Search for the cell housing the specified text and yield its (x, y) center coordinate. 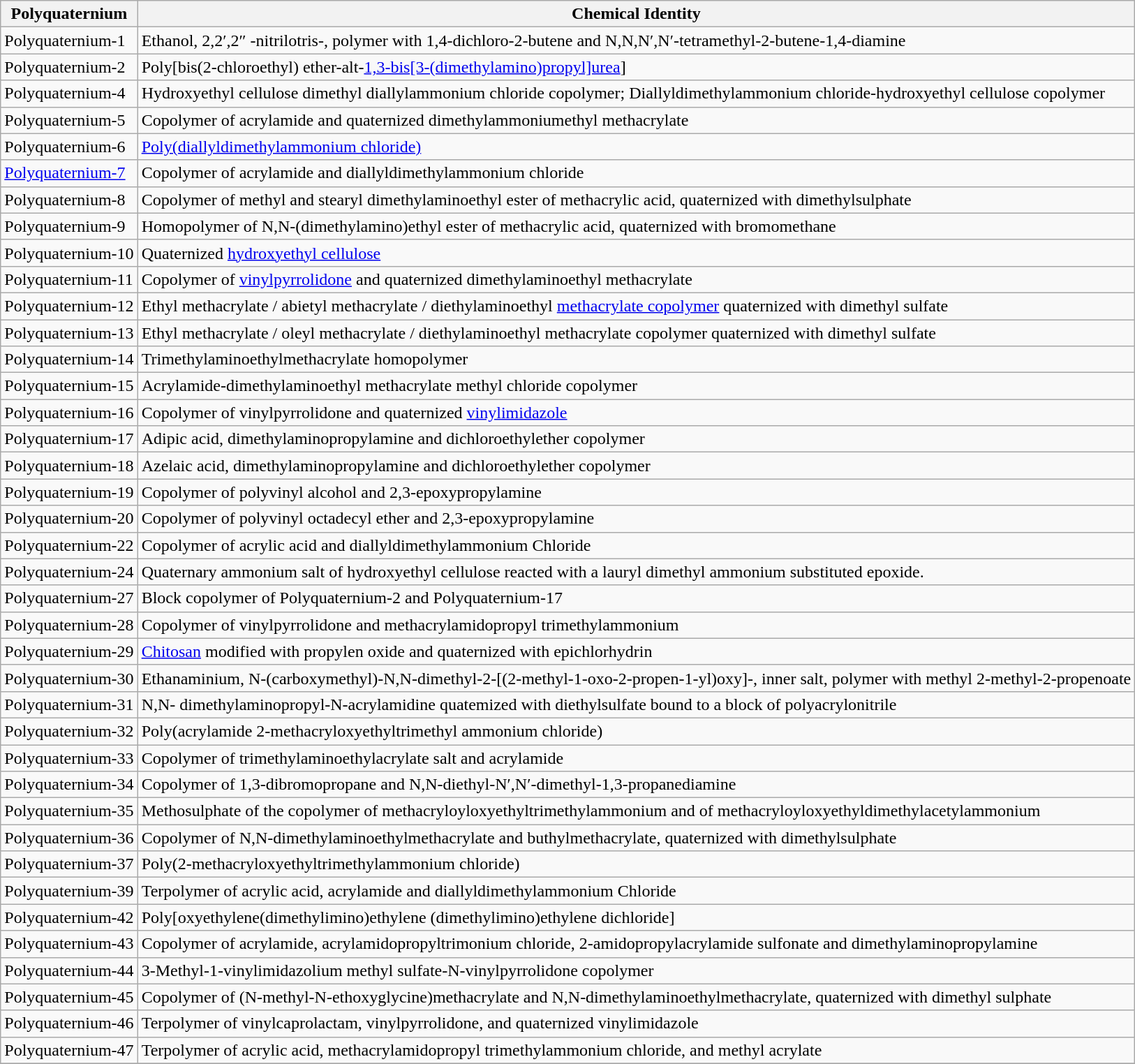
Azelaic acid, dimethylaminopropylamine and dichloroethylether copolymer (637, 466)
Polyquaternium-1 (69, 40)
Copolymer of acrylic acid and diallyldimethylammonium Chloride (637, 545)
Ethanol, 2,2′,2″ -nitrilotris-, polymer with 1,4-dichloro-2-butene and N,N,N′,N′-tetramethyl-2-butene-1,4-diamine (637, 40)
Polyquaternium-13 (69, 333)
Copolymer of acrylamide and diallyldimethylammonium chloride (637, 173)
Polyquaternium-11 (69, 279)
Polyquaternium-10 (69, 253)
Polyquaternium-12 (69, 306)
Polyquaternium-20 (69, 519)
Polyquaternium-22 (69, 545)
Methosulphate of the copolymer of methacryloyloxyethyltrimethylammonium and of methacryloyloxyethyldimethylacetylammonium (637, 811)
Polyquaternium-17 (69, 439)
Polyquaternium-31 (69, 704)
Polyquaternium-18 (69, 466)
Polyquaternium-4 (69, 94)
Polyquaternium-44 (69, 970)
Polyquaternium-39 (69, 891)
Polyquaternium-37 (69, 864)
Polyquaternium-33 (69, 758)
Hydroxyethyl cellulose dimethyl diallylammonium chloride copolymer; Diallyldimethylammonium chloride-hydroxyethyl cellulose copolymer (637, 94)
N,N- dimethylaminopropyl-N-acrylamidine quatemized with diethylsulfate bound to a block of polyacrylonitrile (637, 704)
Adipic acid, dimethylaminopropylamine and dichloroethylether copolymer (637, 439)
Polyquaternium-32 (69, 731)
Ethanaminium, N-(carboxymethyl)-N,N-dimethyl-2-[(2-methyl-1-oxo-2-propen-1-yl)oxy]-, inner salt, polymer with methyl 2-methyl-2-propenoate (637, 678)
Polyquaternium-46 (69, 1024)
Chemical Identity (637, 14)
Copolymer of methyl and stearyl dimethylaminoethyl ester of methacrylic acid, quaternized with dimethylsulphate (637, 200)
Copolymer of trimethylaminoethylacrylate salt and acrylamide (637, 758)
Polyquaternium-35 (69, 811)
Trimethylaminoethylmethacrylate homopolymer (637, 360)
Polyquaternium-30 (69, 678)
Poly[oxyethylene(dimethylimino)ethylene (dimethylimino)ethylene dichloride] (637, 917)
Copolymer of vinylpyrrolidone and methacrylamidopropyl trimethylammonium (637, 625)
Copolymer of 1,3-dibromopropane and N,N-diethyl-N′,N′-dimethyl-1,3-propanediamine (637, 785)
Polyquaternium-47 (69, 1050)
Polyquaternium-14 (69, 360)
Copolymer of vinylpyrrolidone and quaternized dimethylaminoethyl methacrylate (637, 279)
Polyquaternium-7 (69, 173)
Polyquaternium-2 (69, 67)
Ethyl methacrylate / oleyl methacrylate / diethylaminoethyl methacrylate copolymer quaternized with dimethyl sulfate (637, 333)
Terpolymer of acrylic acid, acrylamide and diallyldimethylammonium Chloride (637, 891)
Poly(diallyldimethylammonium chloride) (637, 147)
Block copolymer of Polyquaternium-2 and Polyquaternium-17 (637, 598)
Polyquaternium-36 (69, 838)
Polyquaternium-43 (69, 944)
Polyquaternium-5 (69, 120)
Acrylamide-dimethylaminoethyl methacrylate methyl chloride copolymer (637, 386)
Polyquaternium-15 (69, 386)
Copolymer of acrylamide and quaternized dimethylammoniumethyl methacrylate (637, 120)
Terpolymer of acrylic acid, methacrylamidopropyl trimethylammonium chloride, and methyl acrylate (637, 1050)
Poly(2-methacryloxyethyltrimethylammonium chloride) (637, 864)
Polyquaternium-45 (69, 997)
Copolymer of acrylamide, acrylamidopropyltrimonium chloride, 2-amidopropylacrylamide sulfonate and dimethylaminopropylamine (637, 944)
Polyquaternium-28 (69, 625)
3-Methyl-1-vinylimidazolium methyl sulfate-N-vinylpyrrolidone copolymer (637, 970)
Polyquaternium-42 (69, 917)
Polyquaternium-34 (69, 785)
Polyquaternium-9 (69, 226)
Copolymer of N,N-dimethylaminoethylmethacrylate and buthylmethacrylate, quaternized with dimethylsulphate (637, 838)
Copolymer of polyvinyl octadecyl ether and 2,3-epoxypropylamine (637, 519)
Chitosan modified with propylen oxide and quaternized with epichlorhydrin (637, 651)
Poly(acrylamide 2-methacryloxyethyltrimethyl ammonium chloride) (637, 731)
Ethyl methacrylate / abietyl methacrylate / diethylaminoethyl methacrylate copolymer quaternized with dimethyl sulfate (637, 306)
Polyquaternium-16 (69, 413)
Polyquaternium (69, 14)
Poly[bis(2-chloroethyl) ether-alt-1,3-bis[3-(dimethylamino)propyl]urea] (637, 67)
Polyquaternium-24 (69, 572)
Terpolymer of vinylcaprolactam, vinylpyrrolidone, and quaternized vinylimidazole (637, 1024)
Polyquaternium-19 (69, 492)
Copolymer of polyvinyl alcohol and 2,3-epoxypropylamine (637, 492)
Polyquaternium-6 (69, 147)
Quaternary ammonium salt of hydroxyethyl cellulose reacted with a lauryl dimethyl ammonium substituted epoxide. (637, 572)
Copolymer of vinylpyrrolidone and quaternized vinylimidazole (637, 413)
Quaternized hydroxyethyl cellulose (637, 253)
Polyquaternium-8 (69, 200)
Polyquaternium-29 (69, 651)
Copolymer of (N-methyl-N-ethoxyglycine)methacrylate and N,N-dimethylaminoethylmethacrylate, quaternized with dimethyl sulphate (637, 997)
Homopolymer of N,N-(dimethylamino)ethyl ester of methacrylic acid, quaternized with bromomethane (637, 226)
Polyquaternium-27 (69, 598)
